Provide the [x, y] coordinate of the cell's center where the given text is located.  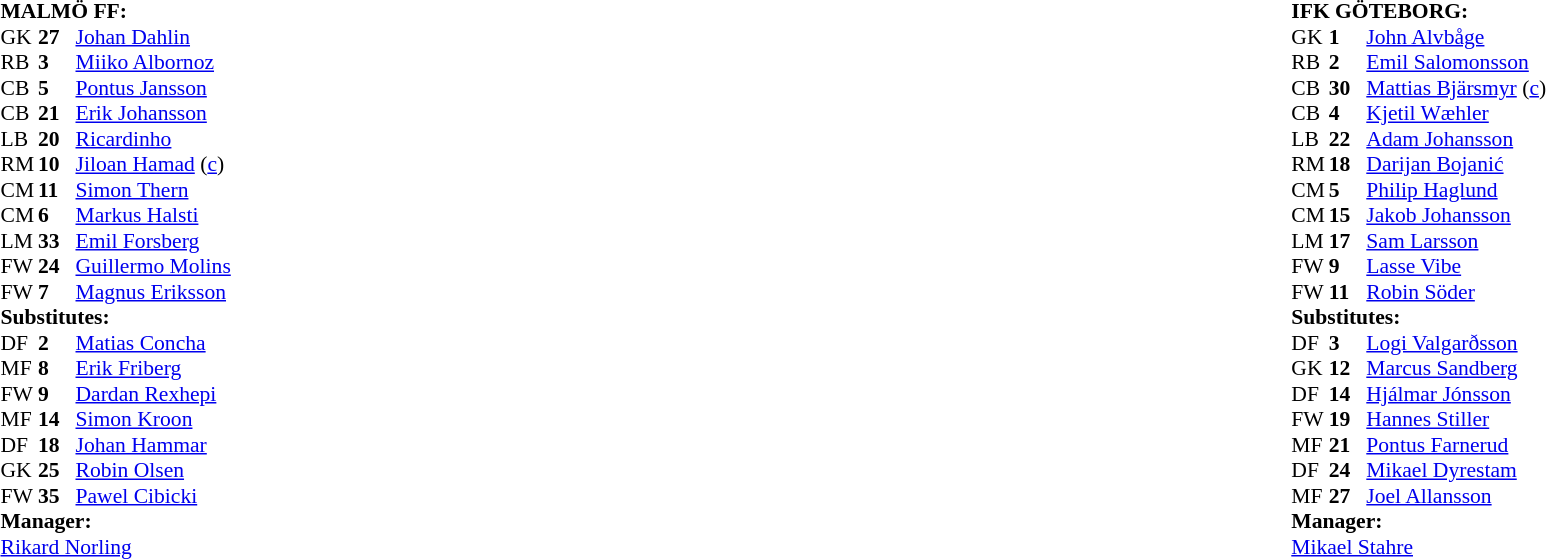
Philip Haglund [1456, 190]
Robin Söder [1456, 292]
Markus Halsti [154, 215]
20 [57, 139]
Hannes Stiller [1456, 419]
Pontus Jansson [154, 88]
Emil Forsberg [154, 241]
Robin Olsen [154, 471]
Jiloan Hamad (c) [154, 165]
Magnus Eriksson [154, 292]
Jakob Johansson [1456, 215]
Johan Hammar [154, 445]
7 [57, 292]
8 [57, 369]
4 [1348, 113]
12 [1348, 369]
Mikael Dyrestam [1456, 471]
Sam Larsson [1456, 241]
Kjetil Wæhler [1456, 113]
Guillermo Molins [154, 267]
Hjálmar Jónsson [1456, 394]
Lasse Vibe [1456, 267]
15 [1348, 215]
19 [1348, 419]
Simon Kroon [154, 419]
Joel Allansson [1456, 496]
Logi Valgarðsson [1456, 343]
25 [57, 471]
Pawel Cibicki [154, 496]
Adam Johansson [1456, 139]
Emil Salomonsson [1456, 63]
1 [1348, 37]
10 [57, 165]
Erik Friberg [154, 369]
John Alvbåge [1456, 37]
Miiko Albornoz [154, 63]
Johan Dahlin [154, 37]
Mattias Bjärsmyr (c) [1456, 88]
17 [1348, 241]
Simon Thern [154, 190]
Pontus Farnerud [1456, 445]
Ricardinho [154, 139]
Darijan Bojanić [1456, 165]
Erik Johansson [154, 113]
33 [57, 241]
6 [57, 215]
22 [1348, 139]
30 [1348, 88]
Dardan Rexhepi [154, 394]
Marcus Sandberg [1456, 369]
Matias Concha [154, 343]
35 [57, 496]
